Scan for the cell matching the given text and deliver its (X, Y) coordinate at center. 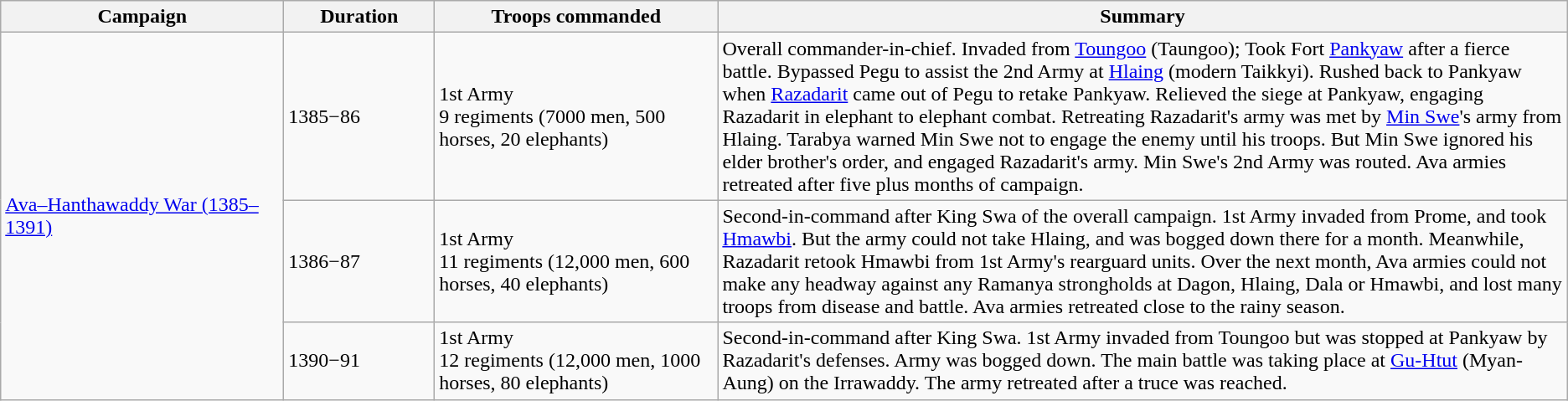
1385−86 (359, 116)
1st Army 12 regiments (12,000 men, 1000 horses, 80 elephants) (576, 361)
Ava–Hanthawaddy War (1385–1391) (142, 216)
1st Army 11 regiments (12,000 men, 600 horses, 40 elephants) (576, 261)
Summary (1142, 17)
Troops commanded (576, 17)
Duration (359, 17)
1390−91 (359, 361)
1st Army 9 regiments (7000 men, 500 horses, 20 elephants) (576, 116)
1386−87 (359, 261)
Campaign (142, 17)
